Provide the [x, y] coordinate of the cell's center where the given text is located.  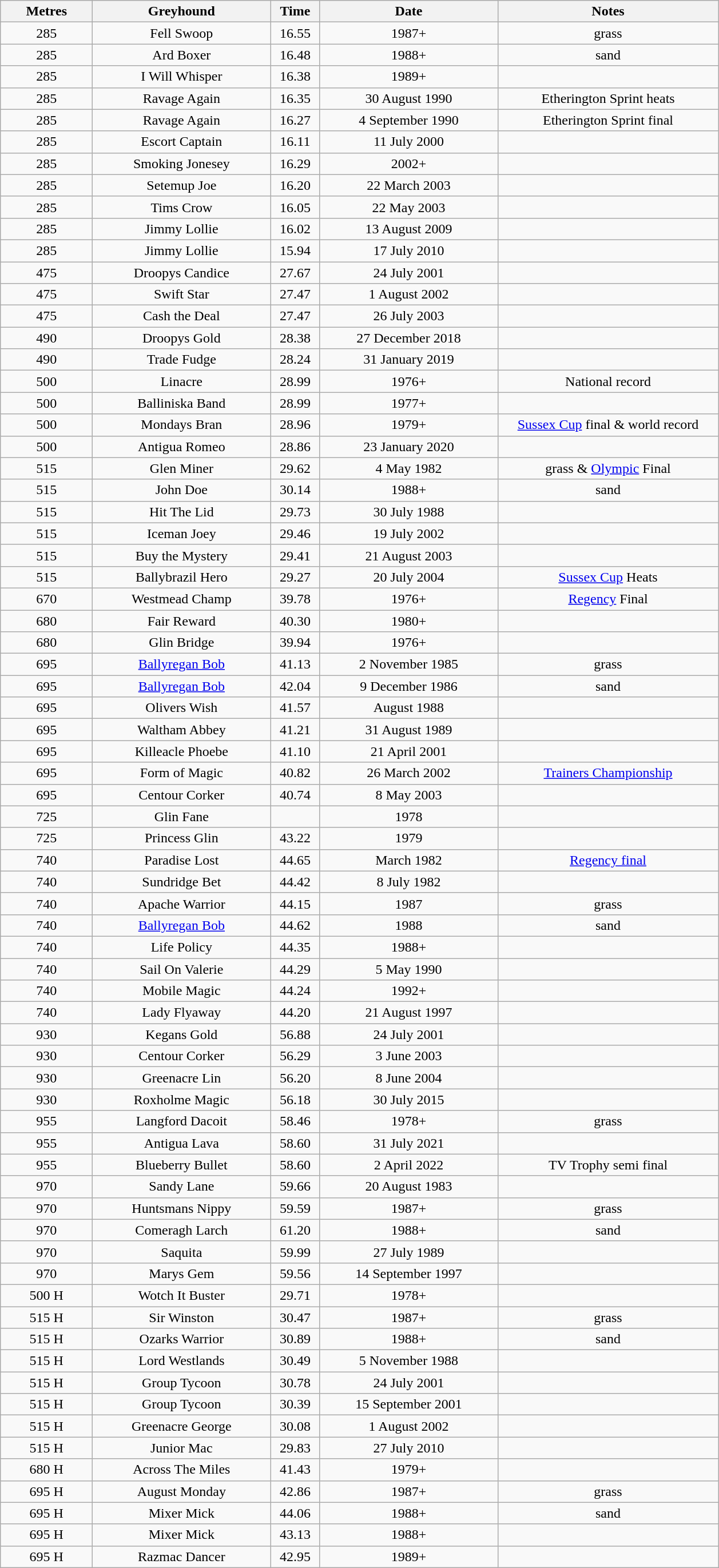
2002+ [408, 164]
8 June 2004 [408, 1078]
44.35 [295, 947]
August 1988 [408, 708]
Life Policy [182, 947]
Razmac Dancer [182, 1557]
29.71 [295, 1295]
Comeragh Larch [182, 1230]
Princess Glin [182, 838]
Glen Miner [182, 468]
29.62 [295, 468]
29.41 [295, 555]
Wotch It Buster [182, 1295]
44.65 [295, 860]
1977+ [408, 403]
670 [47, 599]
30.89 [295, 1339]
58.46 [295, 1121]
16.27 [295, 120]
1992+ [408, 991]
16.05 [295, 207]
29.27 [295, 577]
Etherington Sprint final [608, 120]
Iceman Joey [182, 534]
30.49 [295, 1361]
44.15 [295, 904]
30.78 [295, 1383]
59.56 [295, 1273]
30 July 1988 [408, 512]
Regency Final [608, 599]
16.20 [295, 185]
15.94 [295, 250]
44.24 [295, 991]
1987 [408, 904]
Sandy Lane [182, 1187]
30.14 [295, 490]
4 September 1990 [408, 120]
59.99 [295, 1252]
17 July 2010 [408, 250]
29.73 [295, 512]
2 November 1985 [408, 664]
1979 [408, 838]
Setemup Joe [182, 185]
Ozarks Warrior [182, 1339]
27 December 2018 [408, 338]
26 March 2002 [408, 773]
27 July 1989 [408, 1252]
Glin Fane [182, 817]
August Monday [182, 1491]
61.20 [295, 1230]
56.29 [295, 1056]
39.78 [295, 599]
30 August 1990 [408, 98]
Greyhound [182, 11]
22 March 2003 [408, 185]
Fell Swoop [182, 33]
16.29 [295, 164]
Blueberry Bullet [182, 1165]
Waltham Abbey [182, 730]
Antigua Lava [182, 1143]
41.43 [295, 1470]
Huntsmans Nippy [182, 1208]
Tims Crow [182, 207]
Form of Magic [182, 773]
March 1982 [408, 860]
Roxholme Magic [182, 1100]
28.86 [295, 447]
16.11 [295, 142]
44.06 [295, 1513]
11 July 2000 [408, 142]
1978 [408, 817]
Marys Gem [182, 1273]
59.59 [295, 1208]
44.29 [295, 969]
40.30 [295, 620]
Escort Captain [182, 142]
31 August 1989 [408, 730]
31 January 2019 [408, 360]
TV Trophy semi final [608, 1165]
Sussex Cup Heats [608, 577]
9 December 1986 [408, 686]
Kegans Gold [182, 1034]
5 November 1988 [408, 1361]
41.13 [295, 664]
Olivers Wish [182, 708]
42.86 [295, 1491]
Saquita [182, 1252]
Etherington Sprint heats [608, 98]
28.38 [295, 338]
41.10 [295, 751]
John Doe [182, 490]
16.35 [295, 98]
29.83 [295, 1448]
Date [408, 11]
16.38 [295, 77]
16.55 [295, 33]
43.22 [295, 838]
56.20 [295, 1078]
41.21 [295, 730]
20 July 2004 [408, 577]
21 April 2001 [408, 751]
Linacre [182, 381]
Mobile Magic [182, 991]
Killeacle Phoebe [182, 751]
4 May 1982 [408, 468]
grass & Olympic Final [608, 468]
41.57 [295, 708]
Smoking Jonesey [182, 164]
Metres [47, 11]
Ard Boxer [182, 55]
30.08 [295, 1426]
Sundridge Bet [182, 882]
16.02 [295, 229]
28.24 [295, 360]
22 May 2003 [408, 207]
National record [608, 381]
Glin Bridge [182, 643]
2 April 2022 [408, 1165]
56.18 [295, 1100]
31 July 2021 [408, 1143]
Langford Dacoit [182, 1121]
30 July 2015 [408, 1100]
Sussex Cup final & world record [608, 425]
Regency final [608, 860]
Fair Reward [182, 620]
Ballybrazil Hero [182, 577]
43.13 [295, 1535]
5 May 1990 [408, 969]
16.48 [295, 55]
Swift Star [182, 295]
Cash the Deal [182, 316]
8 May 2003 [408, 795]
8 July 1982 [408, 882]
20 August 1983 [408, 1187]
21 August 1997 [408, 1013]
Apache Warrior [182, 904]
13 August 2009 [408, 229]
500 H [47, 1295]
Notes [608, 11]
42.04 [295, 686]
40.74 [295, 795]
27 July 2010 [408, 1448]
I Will Whisper [182, 77]
Sail On Valerie [182, 969]
23 January 2020 [408, 447]
39.94 [295, 643]
Trade Fudge [182, 360]
26 July 2003 [408, 316]
Paradise Lost [182, 860]
Junior Mac [182, 1448]
3 June 2003 [408, 1056]
21 August 2003 [408, 555]
42.95 [295, 1557]
44.62 [295, 925]
1988 [408, 925]
Sir Winston [182, 1317]
27.67 [295, 273]
29.46 [295, 534]
44.20 [295, 1013]
Lord Westlands [182, 1361]
Across The Miles [182, 1470]
28.96 [295, 425]
Greenacre George [182, 1426]
680 H [47, 1470]
Mondays Bran [182, 425]
Trainers Championship [608, 773]
30.39 [295, 1404]
Droopys Gold [182, 338]
Time [295, 11]
19 July 2002 [408, 534]
Hit The Lid [182, 512]
Westmead Champ [182, 599]
Lady Flyaway [182, 1013]
Antigua Romeo [182, 447]
30.47 [295, 1317]
56.88 [295, 1034]
1980+ [408, 620]
Balliniska Band [182, 403]
44.42 [295, 882]
40.82 [295, 773]
59.66 [295, 1187]
14 September 1997 [408, 1273]
15 September 2001 [408, 1404]
Droopys Candice [182, 273]
Greenacre Lin [182, 1078]
Buy the Mystery [182, 555]
